Provide the [X, Y] coordinate of the cell's center where the given text is located.  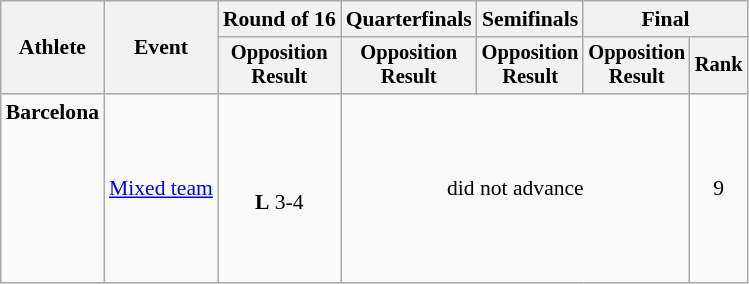
Barcelona [52, 188]
L 3-4 [280, 188]
9 [719, 188]
Event [161, 48]
Athlete [52, 48]
Mixed team [161, 188]
Final [665, 19]
did not advance [516, 188]
Round of 16 [280, 19]
Quarterfinals [409, 19]
Rank [719, 66]
Semifinals [530, 19]
